Pinpoint the cell where the given text exists, returning its (x, y) midpoint coordinate. 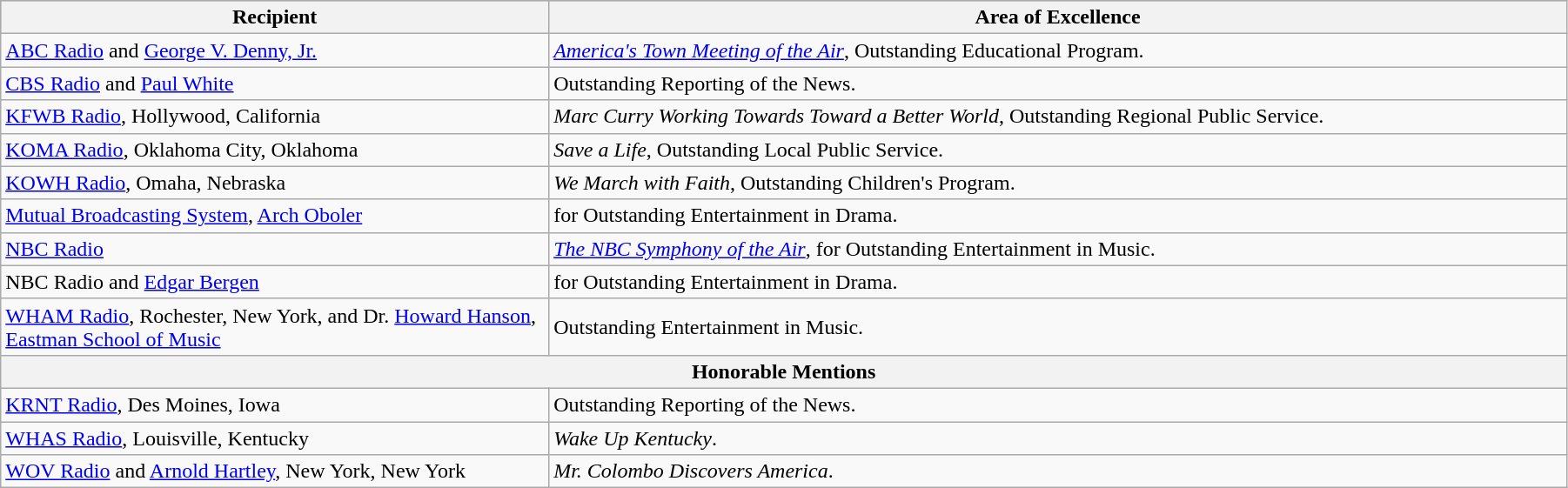
Wake Up Kentucky. (1058, 438)
ABC Radio and George V. Denny, Jr. (275, 50)
Mr. Colombo Discovers America. (1058, 471)
KOMA Radio, Oklahoma City, Oklahoma (275, 150)
The NBC Symphony of the Air, for Outstanding Entertainment in Music. (1058, 249)
KOWH Radio, Omaha, Nebraska (275, 183)
CBS Radio and Paul White (275, 84)
Mutual Broadcasting System, Arch Oboler (275, 216)
Honorable Mentions (784, 371)
NBC Radio and Edgar Bergen (275, 282)
KRNT Radio, Des Moines, Iowa (275, 404)
WHAS Radio, Louisville, Kentucky (275, 438)
WHAM Radio, Rochester, New York, and Dr. Howard Hanson, Eastman School of Music (275, 327)
Save a Life, Outstanding Local Public Service. (1058, 150)
NBC Radio (275, 249)
Area of Excellence (1058, 17)
WOV Radio and Arnold Hartley, New York, New York (275, 471)
KFWB Radio, Hollywood, California (275, 117)
Recipient (275, 17)
Marc Curry Working Towards Toward a Better World, Outstanding Regional Public Service. (1058, 117)
America's Town Meeting of the Air, Outstanding Educational Program. (1058, 50)
Outstanding Entertainment in Music. (1058, 327)
We March with Faith, Outstanding Children's Program. (1058, 183)
